Extract the [x, y] coordinate from the center of the cell holding the provided text.  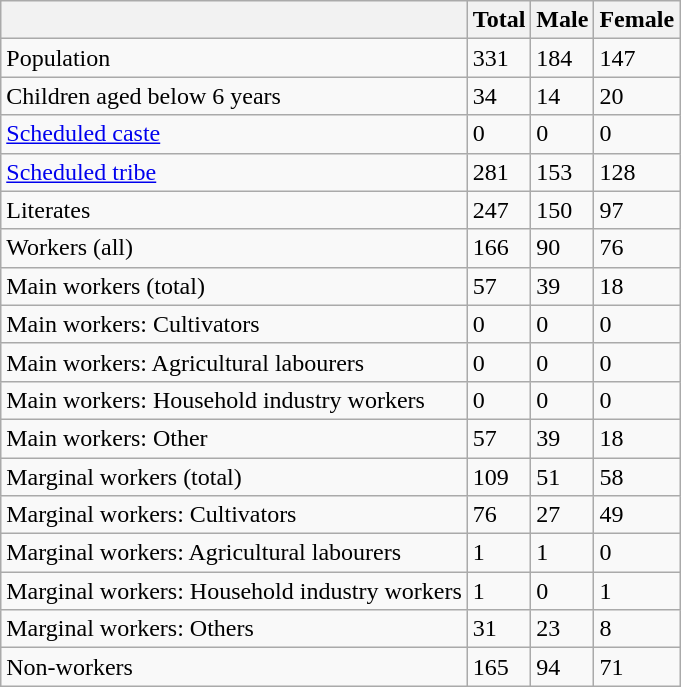
71 [637, 667]
128 [637, 172]
Female [637, 20]
331 [499, 58]
150 [562, 210]
147 [637, 58]
Workers (all) [234, 248]
Population [234, 58]
165 [499, 667]
Marginal workers: Household industry workers [234, 591]
153 [562, 172]
14 [562, 96]
Marginal workers (total) [234, 477]
94 [562, 667]
Children aged below 6 years [234, 96]
Male [562, 20]
Marginal workers: Others [234, 629]
184 [562, 58]
90 [562, 248]
23 [562, 629]
34 [499, 96]
Scheduled tribe [234, 172]
8 [637, 629]
247 [499, 210]
Marginal workers: Cultivators [234, 515]
Main workers (total) [234, 286]
166 [499, 248]
Main workers: Agricultural labourers [234, 362]
Marginal workers: Agricultural labourers [234, 553]
Total [499, 20]
58 [637, 477]
281 [499, 172]
Non-workers [234, 667]
31 [499, 629]
97 [637, 210]
27 [562, 515]
109 [499, 477]
Literates [234, 210]
Scheduled caste [234, 134]
Main workers: Cultivators [234, 324]
51 [562, 477]
49 [637, 515]
Main workers: Household industry workers [234, 400]
Main workers: Other [234, 438]
20 [637, 96]
